Find where the given text appears and provide that cell's center as [X, Y] coordinate. 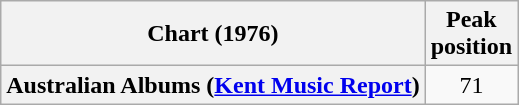
71 [471, 85]
Chart (1976) [213, 34]
Peakposition [471, 34]
Australian Albums (Kent Music Report) [213, 85]
